For the text-containing cell, return its midpoint in (x, y) coordinate format. 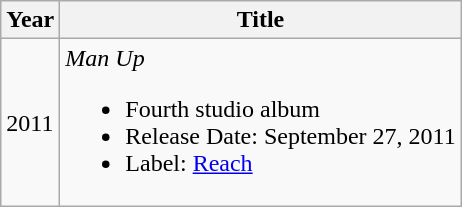
Man UpFourth studio albumRelease Date: September 27, 2011Label: Reach (260, 122)
Title (260, 20)
Year (30, 20)
2011 (30, 122)
